Provide the [X, Y] coordinate of the cell's center where the given text is located.  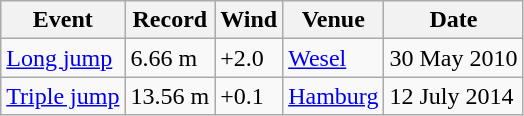
Venue [334, 20]
30 May 2010 [454, 58]
Long jump [63, 58]
Date [454, 20]
6.66 m [170, 58]
Event [63, 20]
Triple jump [63, 96]
12 July 2014 [454, 96]
13.56 m [170, 96]
Wesel [334, 58]
Hamburg [334, 96]
+0.1 [249, 96]
+2.0 [249, 58]
Record [170, 20]
Wind [249, 20]
